Return the [x, y] coordinate for the center point of the cell that contains the specified text.  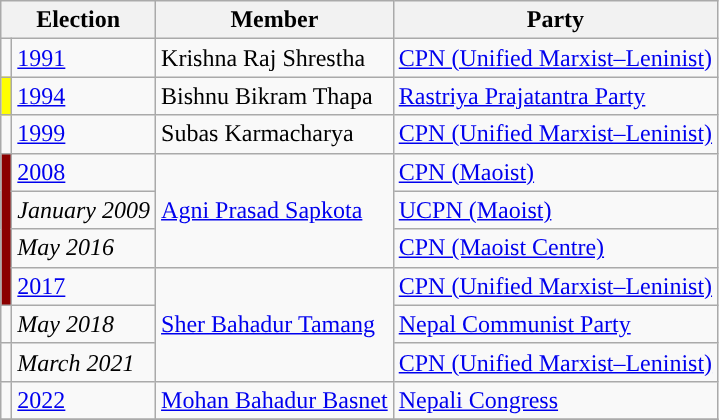
May 2018 [84, 324]
1991 [84, 58]
CPN (Maoist Centre) [555, 248]
January 2009 [84, 210]
Nepal Communist Party [555, 324]
Member [275, 20]
2017 [84, 286]
Election [78, 20]
Agni Prasad Sapkota [275, 210]
Party [555, 20]
Mohan Bahadur Basnet [275, 400]
March 2021 [84, 362]
Rastriya Prajatantra Party [555, 96]
CPN (Maoist) [555, 172]
1994 [84, 96]
2008 [84, 172]
Bishnu Bikram Thapa [275, 96]
Sher Bahadur Tamang [275, 324]
1999 [84, 134]
Krishna Raj Shrestha [275, 58]
Nepali Congress [555, 400]
May 2016 [84, 248]
UCPN (Maoist) [555, 210]
2022 [84, 400]
Subas Karmacharya [275, 134]
